Locate the cell with the specified text and output its (x, y) center coordinate. 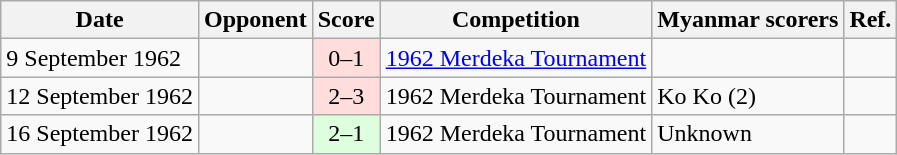
Myanmar scorers (748, 20)
0–1 (346, 58)
2–1 (346, 134)
Unknown (748, 134)
2–3 (346, 96)
Date (100, 20)
12 September 1962 (100, 96)
9 September 1962 (100, 58)
16 September 1962 (100, 134)
Ko Ko (2) (748, 96)
Score (346, 20)
Ref. (870, 20)
Competition (516, 20)
Opponent (255, 20)
